Capture the cell that displays the provided text and extract its (x, y) central coordinate. 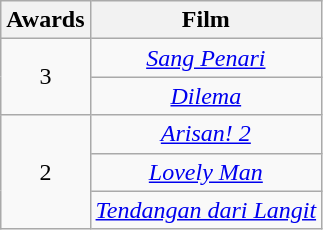
Lovely Man (206, 172)
Tendangan dari Langit (206, 210)
Sang Penari (206, 58)
Awards (46, 20)
3 (46, 77)
Film (206, 20)
Dilema (206, 96)
Arisan! 2 (206, 134)
2 (46, 172)
